Search for the cell housing the specified text and yield its [X, Y] center coordinate. 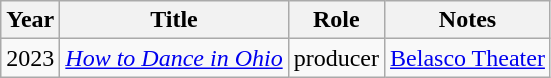
How to Dance in Ohio [174, 58]
producer [336, 58]
Year [30, 20]
Belasco Theater [468, 58]
Title [174, 20]
2023 [30, 58]
Notes [468, 20]
Role [336, 20]
